Search for the cell housing the specified text and yield its [X, Y] center coordinate. 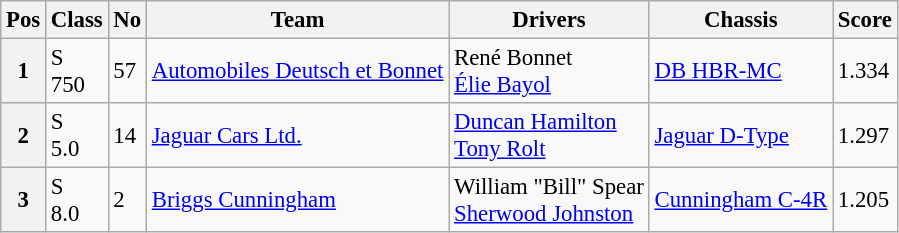
1 [24, 72]
No [127, 20]
S750 [78, 72]
S8.0 [78, 200]
S5.0 [78, 136]
14 [127, 136]
3 [24, 200]
Briggs Cunningham [297, 200]
Jaguar D-Type [740, 136]
1.297 [866, 136]
Drivers [549, 20]
Duncan Hamilton Tony Rolt [549, 136]
Pos [24, 20]
William "Bill" Spear Sherwood Johnston [549, 200]
Class [78, 20]
René Bonnet Élie Bayol [549, 72]
Team [297, 20]
Score [866, 20]
57 [127, 72]
DB HBR-MC [740, 72]
Automobiles Deutsch et Bonnet [297, 72]
1.205 [866, 200]
Chassis [740, 20]
1.334 [866, 72]
Jaguar Cars Ltd. [297, 136]
Cunningham C-4R [740, 200]
